Output the [x, y] coordinate of the center of the cell containing the given text.  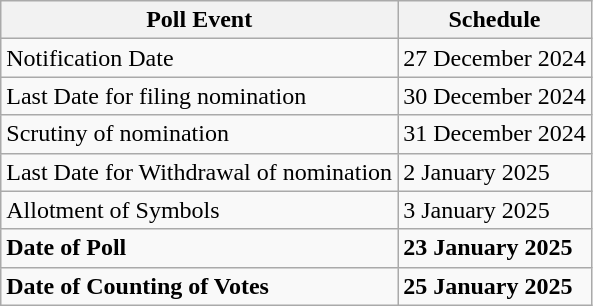
Last Date for filing nomination [200, 96]
Last Date for Withdrawal of nomination [200, 172]
Schedule [495, 20]
30 December 2024 [495, 96]
25 January 2025 [495, 286]
27 December 2024 [495, 58]
Notification Date [200, 58]
3 January 2025 [495, 210]
2 January 2025 [495, 172]
Date of Counting of Votes [200, 286]
Allotment of Symbols [200, 210]
Scrutiny of nomination [200, 134]
23 January 2025 [495, 248]
Date of Poll [200, 248]
Poll Event [200, 20]
31 December 2024 [495, 134]
